Return [X, Y] of the center of cell containing provided text 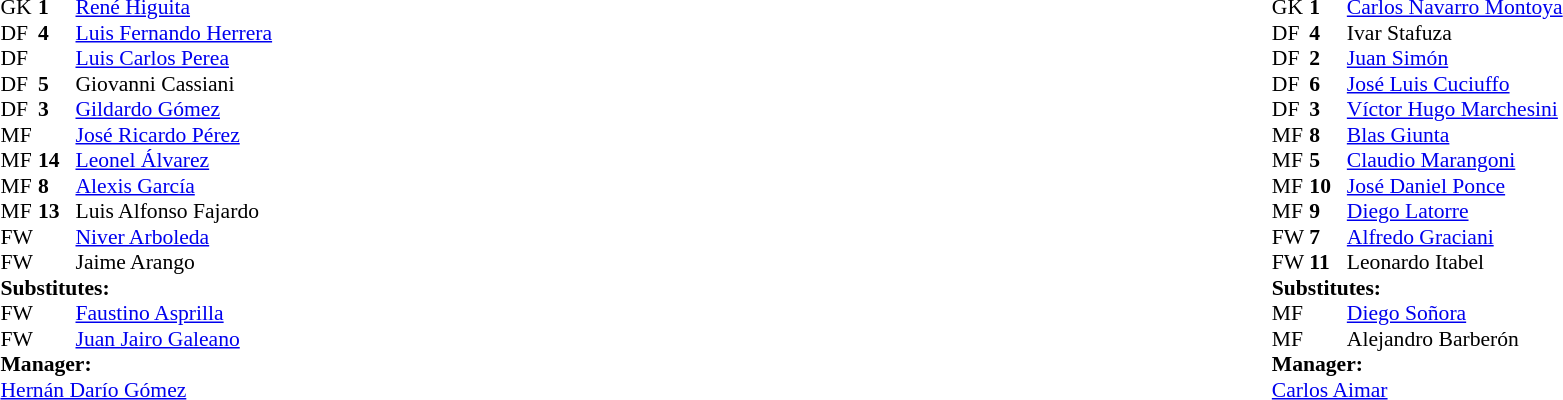
10 [1328, 186]
Ivar Stafuza [1455, 33]
Diego Latorre [1455, 211]
José Ricardo Pérez [174, 135]
Jaime Arango [174, 263]
Alexis García [174, 186]
Diego Soñora [1455, 313]
13 [57, 211]
Niver Arboleda [174, 237]
14 [57, 161]
9 [1328, 211]
2 [1328, 59]
Juan Jairo Galeano [174, 339]
Víctor Hugo Marchesini [1455, 109]
Alfredo Graciani [1455, 237]
11 [1328, 263]
José Daniel Ponce [1455, 186]
Blas Giunta [1455, 135]
Juan Simón [1455, 59]
Luis Fernando Herrera [174, 33]
José Luis Cuciuffo [1455, 84]
Luis Carlos Perea [174, 59]
Gildardo Gómez [174, 109]
7 [1328, 237]
Alejandro Barberón [1455, 339]
Faustino Asprilla [174, 313]
6 [1328, 84]
Claudio Marangoni [1455, 161]
Giovanni Cassiani [174, 84]
Leonel Álvarez [174, 161]
Luis Alfonso Fajardo [174, 211]
Leonardo Itabel [1455, 263]
